From the cell containing the given text, extract its center point as [X, Y] coordinate. 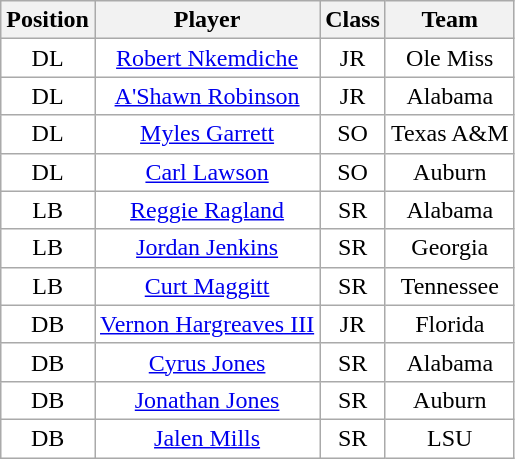
Myles Garrett [206, 134]
Position [48, 20]
A'Shawn Robinson [206, 96]
Reggie Ragland [206, 210]
Ole Miss [450, 58]
Robert Nkemdiche [206, 58]
Texas A&M [450, 134]
Georgia [450, 248]
Jalen Mills [206, 438]
Player [206, 20]
Cyrus Jones [206, 362]
Carl Lawson [206, 172]
LSU [450, 438]
Tennessee [450, 286]
Curt Maggitt [206, 286]
Jonathan Jones [206, 400]
Team [450, 20]
Jordan Jenkins [206, 248]
Florida [450, 324]
Class [353, 20]
Vernon Hargreaves III [206, 324]
